Capture the cell that displays the provided text and extract its [x, y] central coordinate. 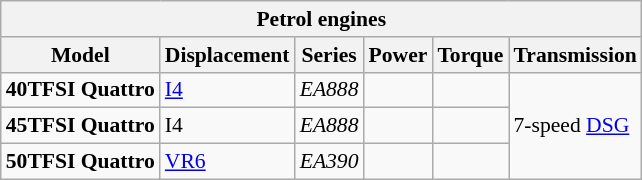
Displacement [228, 55]
45TFSI Quattro [80, 126]
Transmission [574, 55]
Model [80, 55]
7-speed DSG [574, 126]
Power [398, 55]
Petrol engines [322, 19]
50TFSI Quattro [80, 162]
VR6 [228, 162]
Series [330, 55]
EA390 [330, 162]
Torque [470, 55]
40TFSI Quattro [80, 90]
